Return the [X, Y] coordinate for the center point of the cell that contains the specified text.  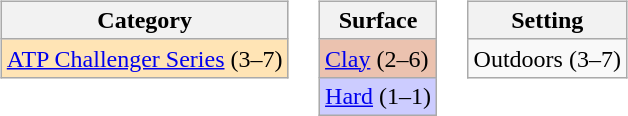
ATP Challenger Series (3–7) [144, 58]
Clay (2–6) [378, 58]
Outdoors (3–7) [547, 58]
Hard (1–1) [378, 96]
Category [144, 20]
Surface [378, 20]
Setting [547, 20]
